Detect which cell encompasses the target text, then output its [x, y] center coordinate. 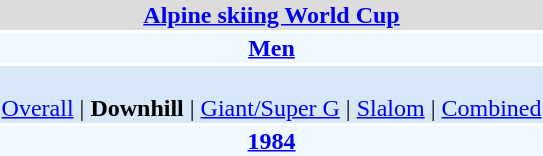
Overall | Downhill | Giant/Super G | Slalom | Combined [272, 94]
Men [272, 48]
1984 [272, 141]
Alpine skiing World Cup [272, 15]
